Pinpoint the cell where the given text exists, returning its [X, Y] midpoint coordinate. 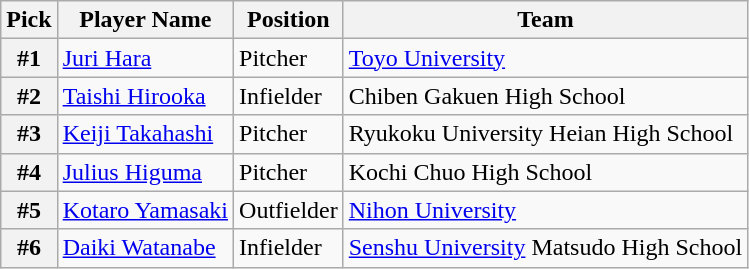
#6 [29, 248]
#1 [29, 58]
Senshu University Matsudo High School [545, 248]
#3 [29, 134]
Outfielder [289, 210]
#2 [29, 96]
Chiben Gakuen High School [545, 96]
Pick [29, 20]
Julius Higuma [145, 172]
Toyo University [545, 58]
Ryukoku University Heian High School [545, 134]
Taishi Hirooka [145, 96]
Juri Hara [145, 58]
Keiji Takahashi [145, 134]
#4 [29, 172]
Nihon University [545, 210]
Team [545, 20]
Kotaro Yamasaki [145, 210]
Player Name [145, 20]
Kochi Chuo High School [545, 172]
#5 [29, 210]
Position [289, 20]
Daiki Watanabe [145, 248]
